Identify which cell holds the provided text, then report its (x, y) central coordinate. 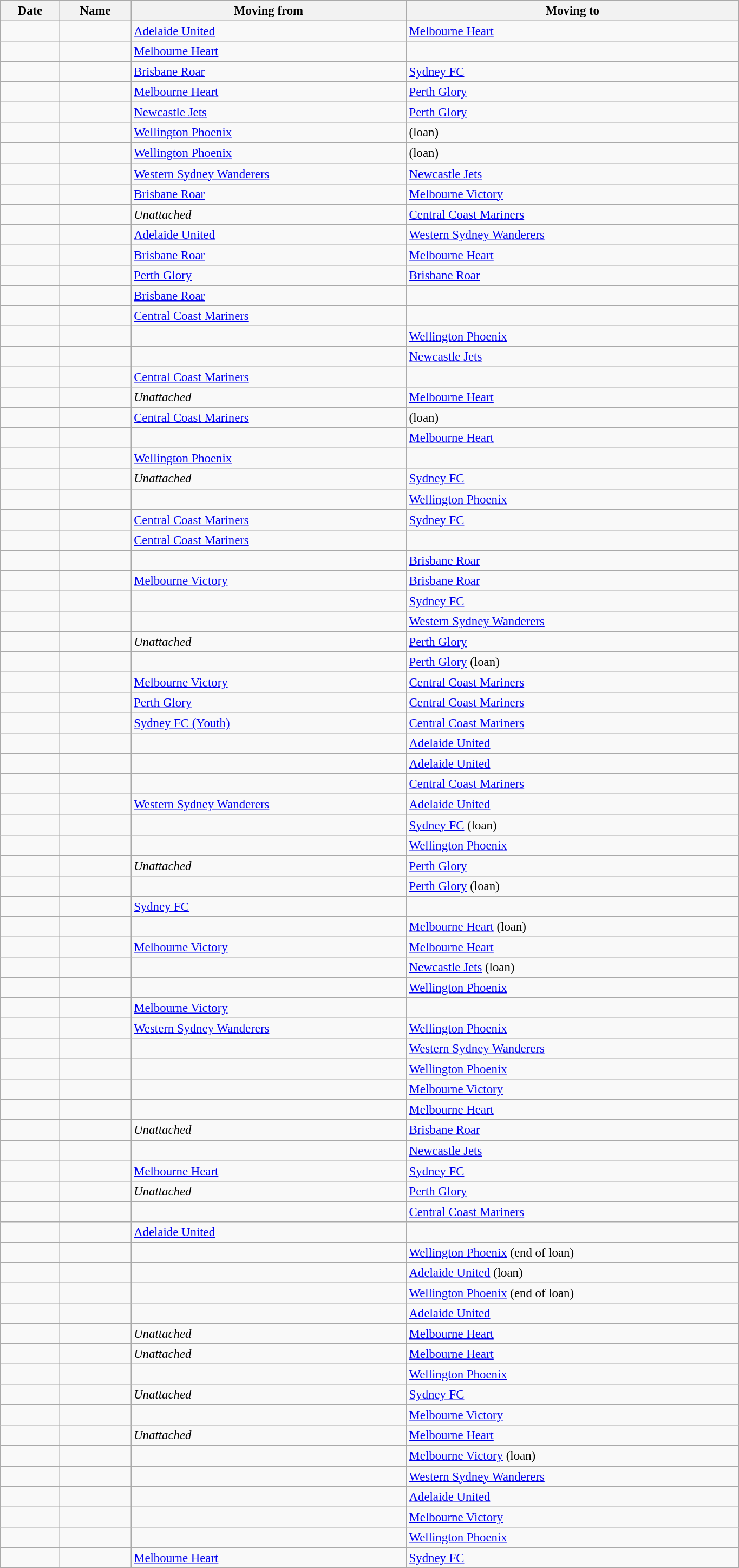
Melbourne Victory (loan) (572, 1456)
Moving from (269, 11)
Name (95, 11)
Date (30, 11)
Newcastle Jets (loan) (572, 968)
Moving to (572, 11)
Melbourne Heart (loan) (572, 927)
Sydney FC (loan) (572, 825)
Sydney FC (Youth) (269, 723)
Adelaide United (loan) (572, 1273)
